Provide the [X, Y] coordinate of the cell's center where the given text is located.  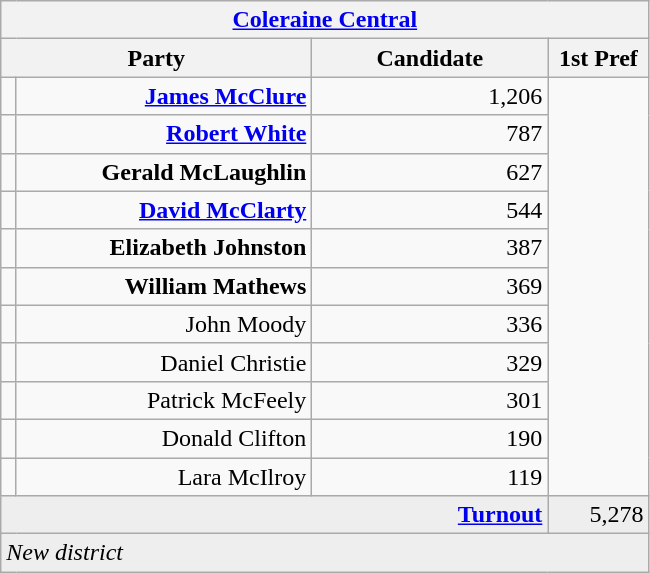
Patrick McFeely [164, 400]
329 [430, 362]
William Mathews [164, 286]
Gerald McLaughlin [164, 172]
Turnout [274, 515]
787 [430, 134]
627 [430, 172]
1st Pref [598, 58]
301 [430, 400]
Elizabeth Johnston [164, 248]
387 [430, 248]
James McClure [164, 96]
190 [430, 438]
336 [430, 324]
Robert White [164, 134]
David McClarty [164, 210]
New district [325, 553]
John Moody [164, 324]
Donald Clifton [164, 438]
1,206 [430, 96]
5,278 [598, 515]
Daniel Christie [164, 362]
Lara McIlroy [164, 477]
119 [430, 477]
544 [430, 210]
369 [430, 286]
Candidate [430, 58]
Party [156, 58]
Coleraine Central [325, 20]
